For the text-containing cell, return its midpoint in [X, Y] coordinate format. 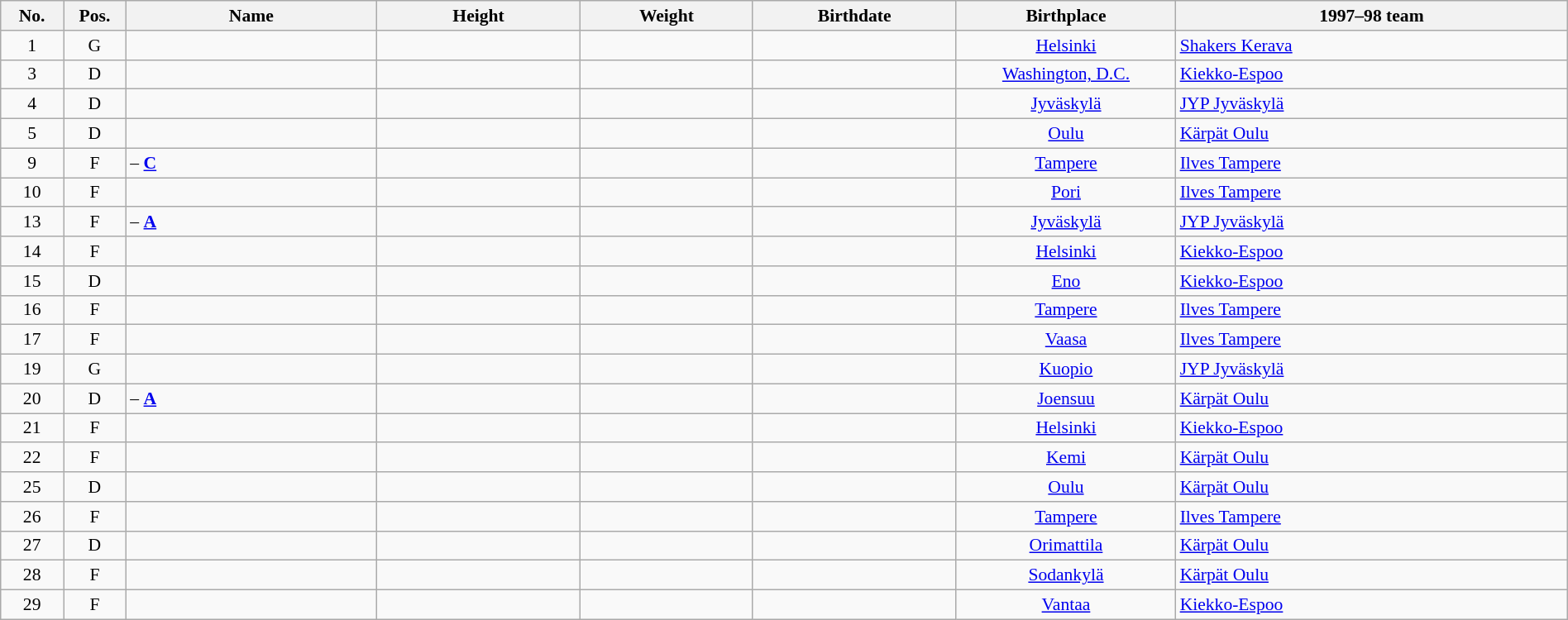
Eno [1065, 281]
Birthplace [1065, 16]
Pori [1065, 193]
28 [32, 575]
10 [32, 193]
21 [32, 428]
Joensuu [1065, 398]
– C [251, 163]
Kuopio [1065, 370]
17 [32, 340]
22 [32, 458]
5 [32, 134]
Vaasa [1065, 340]
4 [32, 104]
16 [32, 310]
Name [251, 16]
27 [32, 546]
20 [32, 398]
3 [32, 74]
Weight [667, 16]
Kemi [1065, 458]
Sodankylä [1065, 575]
29 [32, 605]
25 [32, 487]
15 [32, 281]
Height [478, 16]
Orimattila [1065, 546]
19 [32, 370]
14 [32, 251]
Birthdate [854, 16]
No. [32, 16]
Pos. [95, 16]
9 [32, 163]
Vantaa [1065, 605]
13 [32, 222]
26 [32, 517]
1997–98 team [1372, 16]
Shakers Kerava [1372, 45]
1 [32, 45]
Washington, D.C. [1065, 74]
